Locate the cell with the specified text and output its (x, y) center coordinate. 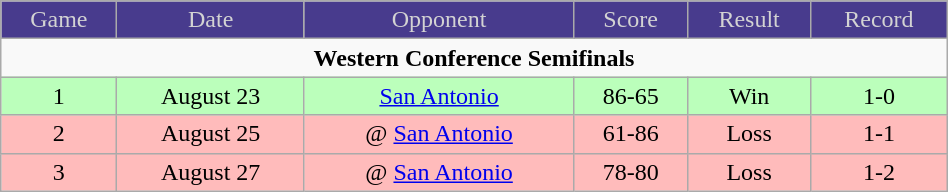
1-1 (880, 134)
1-2 (880, 172)
3 (59, 172)
Date (211, 20)
August 23 (211, 96)
78-80 (631, 172)
Game (59, 20)
San Antonio (438, 96)
1 (59, 96)
Western Conference Semifinals (474, 58)
Result (750, 20)
Record (880, 20)
August 27 (211, 172)
Score (631, 20)
Opponent (438, 20)
2 (59, 134)
Win (750, 96)
86-65 (631, 96)
1-0 (880, 96)
August 25 (211, 134)
61-86 (631, 134)
